Detect which cell encompasses the target text, then output its (x, y) center coordinate. 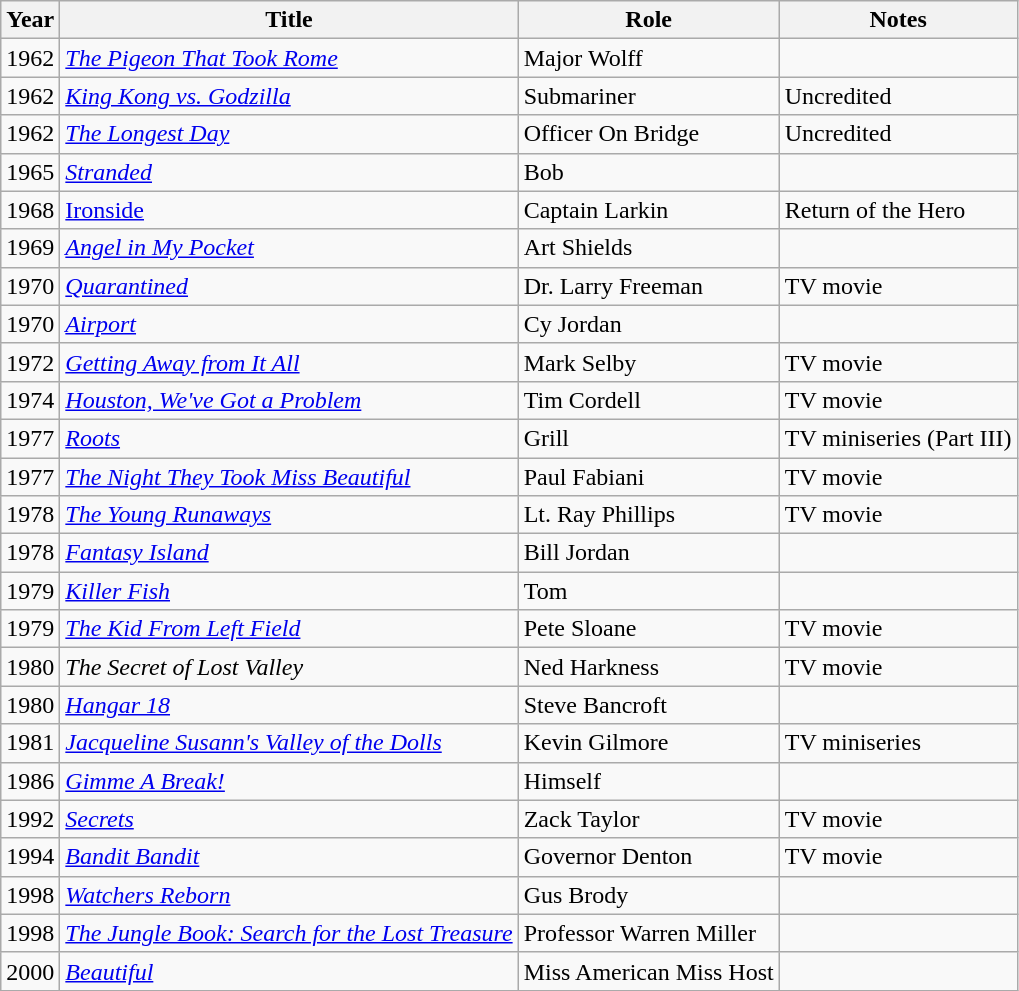
TV miniseries (Part III) (898, 438)
Paul Fabiani (648, 477)
1992 (30, 819)
1965 (30, 172)
Secrets (289, 819)
Himself (648, 781)
Captain Larkin (648, 210)
TV miniseries (898, 743)
Pete Sloane (648, 629)
The Young Runaways (289, 515)
Miss American Miss Host (648, 971)
Angel in My Pocket (289, 248)
Officer On Bridge (648, 134)
Beautiful (289, 971)
Title (289, 20)
1972 (30, 362)
Major Wolff (648, 58)
Bill Jordan (648, 553)
Quarantined (289, 286)
Gimme A Break! (289, 781)
1974 (30, 400)
Art Shields (648, 248)
Mark Selby (648, 362)
Watchers Reborn (289, 895)
The Kid From Left Field (289, 629)
Grill (648, 438)
Zack Taylor (648, 819)
Bob (648, 172)
Killer Fish (289, 591)
The Longest Day (289, 134)
Jacqueline Susann's Valley of the Dolls (289, 743)
Tim Cordell (648, 400)
Bandit Bandit (289, 857)
The Secret of Lost Valley (289, 667)
Notes (898, 20)
The Pigeon That Took Rome (289, 58)
1994 (30, 857)
Stranded (289, 172)
King Kong vs. Godzilla (289, 96)
Getting Away from It All (289, 362)
Gus Brody (648, 895)
1968 (30, 210)
1981 (30, 743)
Cy Jordan (648, 324)
Role (648, 20)
2000 (30, 971)
Lt. Ray Phillips (648, 515)
1969 (30, 248)
Professor Warren Miller (648, 933)
Tom (648, 591)
Steve Bancroft (648, 705)
Dr. Larry Freeman (648, 286)
Year (30, 20)
Roots (289, 438)
The Night They Took Miss Beautiful (289, 477)
Airport (289, 324)
Kevin Gilmore (648, 743)
The Jungle Book: Search for the Lost Treasure (289, 933)
1986 (30, 781)
Return of the Hero (898, 210)
Fantasy Island (289, 553)
Ned Harkness (648, 667)
Ironside (289, 210)
Houston, We've Got a Problem (289, 400)
Hangar 18 (289, 705)
Submariner (648, 96)
Governor Denton (648, 857)
